Detect which cell encompasses the target text, then output its [x, y] center coordinate. 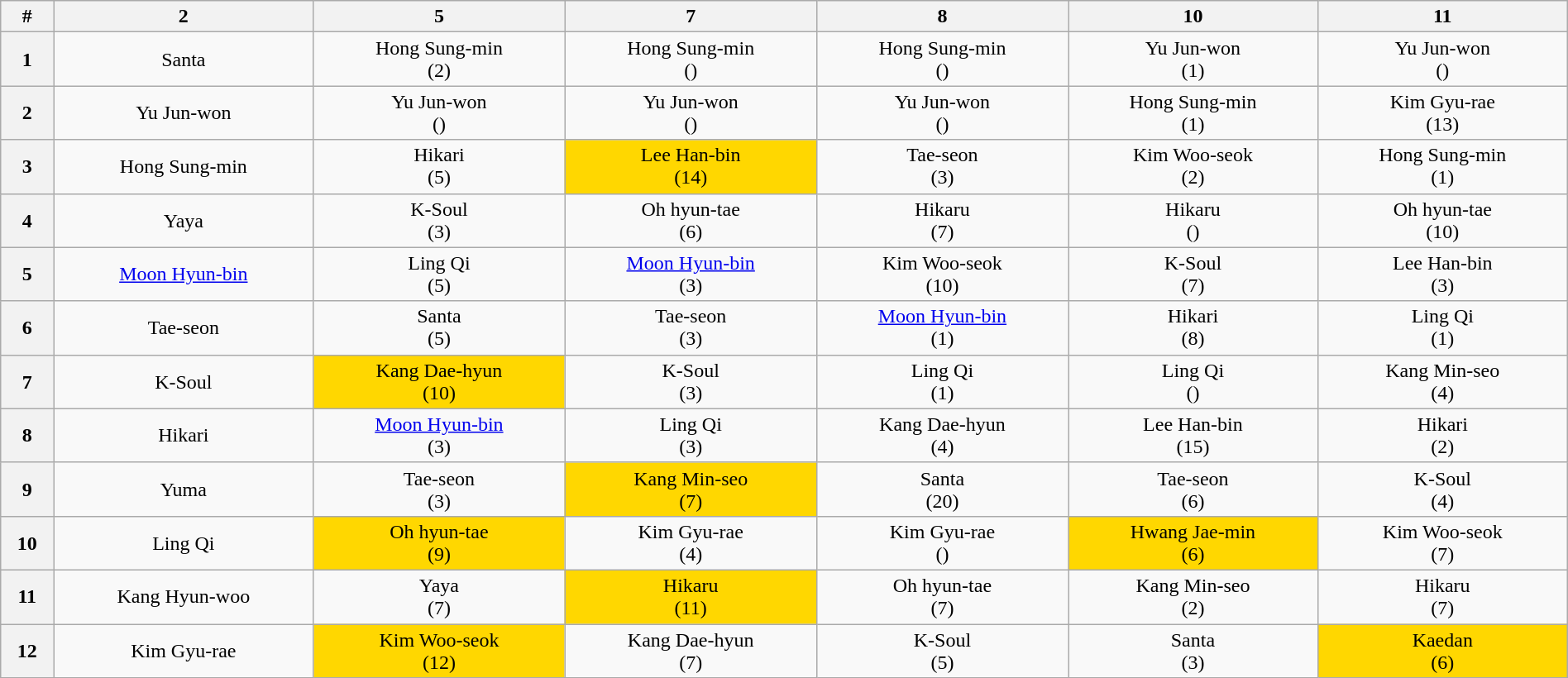
Lee Han-bin (3) [1442, 275]
Hikari(5) [439, 167]
Oh hyun-tae(10) [1442, 220]
12 [27, 650]
1 [27, 60]
Yaya [184, 220]
Kang Hyun-woo [184, 597]
Oh hyun-tae(7) [942, 597]
Ling Qi(3) [691, 435]
Santa(5) [439, 327]
Kim Gyu-rae(4) [691, 542]
4 [27, 220]
Hwang Jae-min(6) [1193, 542]
Tae-seon [184, 327]
Oh hyun-tae(6) [691, 220]
Kim Gyu-rae() [942, 542]
Kim Woo-seok(10) [942, 275]
Kang Min-seo(2) [1193, 597]
Ling Qi() [1193, 382]
Moon Hyun-bin [184, 275]
Santa(3) [1193, 650]
Kang Dae-hyun(7) [691, 650]
Yuma [184, 489]
Yu Jun-won [184, 112]
Hikari (8) [1193, 327]
Kim Woo-seok(7) [1442, 542]
3 [27, 167]
Santa(20) [942, 489]
Hong Sung-min [184, 167]
Kaedan(6) [1442, 650]
Tae-seon(6) [1193, 489]
9 [27, 489]
6 [27, 327]
Yu Jun-won(1) [1193, 60]
Kim Woo-seok(2) [1193, 167]
Hikaru() [1193, 220]
Yaya(7) [439, 597]
Ling Qi(5) [439, 275]
Kang Dae-hyun(4) [942, 435]
K-Soul(5) [942, 650]
Kim Gyu-rae(13) [1442, 112]
Santa [184, 60]
Ling Qi [184, 542]
Lee Han-bin (15) [1193, 435]
K-Soul(4) [1442, 489]
Moon Hyun-bin(1) [942, 327]
Hikari (2) [1442, 435]
Kang Dae-hyun(10) [439, 382]
Oh hyun-tae(9) [439, 542]
Kim Woo-seok(12) [439, 650]
Kang Min-seo(4) [1442, 382]
Kang Min-seo(7) [691, 489]
# [27, 17]
Kim Gyu-rae [184, 650]
Hikaru(11) [691, 597]
K-Soul(7) [1193, 275]
K-Soul [184, 382]
Hong Sung-min(2) [439, 60]
Lee Han-bin(14) [691, 167]
Hikari [184, 435]
